Output the (X, Y) coordinate of the center of the cell containing the given text.  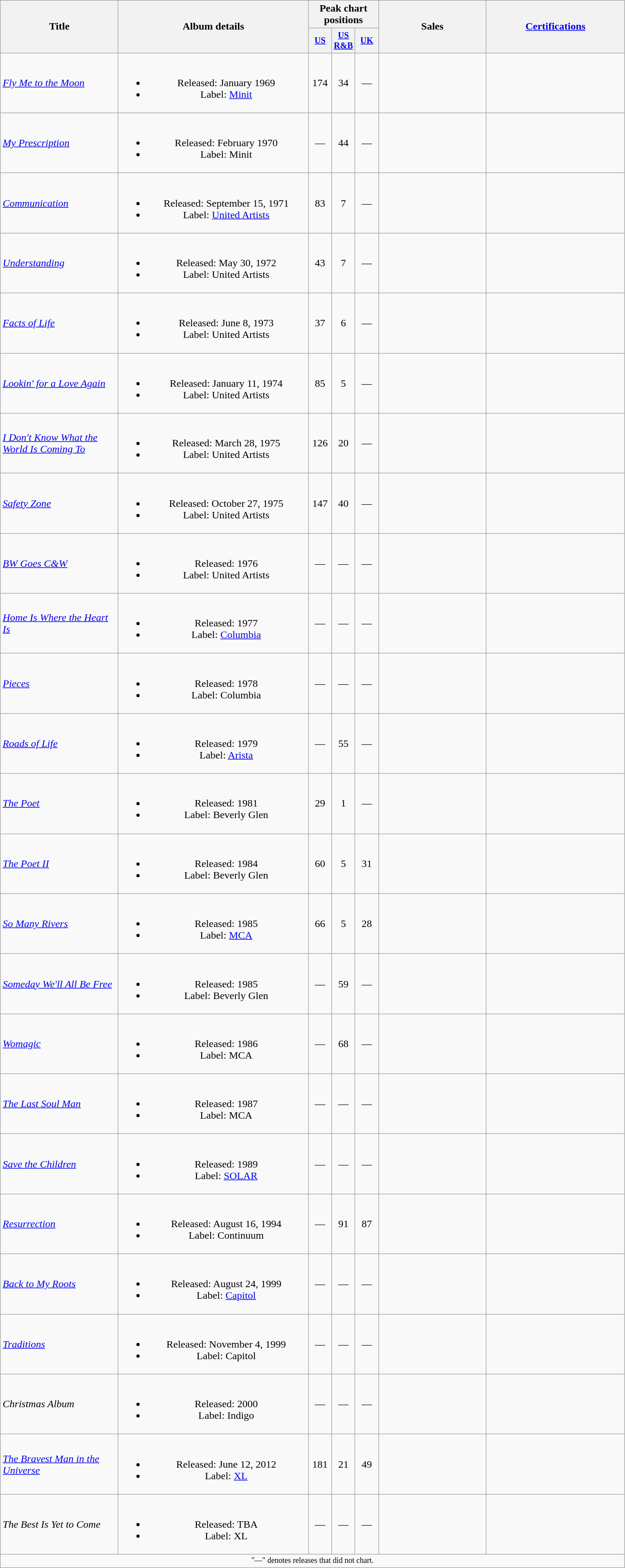
Fly Me to the Moon (59, 83)
Released: TBALabel: XL (214, 1524)
49 (367, 1464)
60 (320, 864)
20 (343, 443)
83 (320, 203)
USR&B (343, 40)
29 (320, 804)
21 (343, 1464)
Released: February 1970Label: Minit (214, 143)
147 (320, 503)
UK (367, 40)
85 (320, 383)
91 (343, 1224)
Released: 1984Label: Beverly Glen (214, 864)
Released: 1989Label: SOLAR (214, 1164)
The Poet II (59, 864)
Communication (59, 203)
126 (320, 443)
Album details (214, 27)
The Bravest Man in the Universe (59, 1464)
US (320, 40)
Title (59, 27)
44 (343, 143)
Released: 1985Label: MCA (214, 924)
Released: 1985Label: Beverly Glen (214, 984)
Released: August 24, 1999Label: Capitol (214, 1284)
40 (343, 503)
174 (320, 83)
Facts of Life (59, 323)
Back to My Roots (59, 1284)
Released: June 8, 1973Label: United Artists (214, 323)
6 (343, 323)
Released: 1981Label: Beverly Glen (214, 804)
Home Is Where the Heart Is (59, 623)
Save the Children (59, 1164)
66 (320, 924)
Released: 1976Label: United Artists (214, 563)
31 (367, 864)
87 (367, 1224)
59 (343, 984)
BW Goes C&W (59, 563)
The Poet (59, 804)
I Don't Know What the World Is Coming To (59, 443)
Released: June 12, 2012Label: XL (214, 1464)
37 (320, 323)
Peak chart positions (343, 15)
Roads of Life (59, 743)
Released: 1979Label: Arista (214, 743)
Released: August 16, 1994Label: Continuum (214, 1224)
Released: May 30, 1972Label: United Artists (214, 263)
43 (320, 263)
So Many Rivers (59, 924)
Someday We'll All Be Free (59, 984)
Sales (432, 27)
The Last Soul Man (59, 1104)
34 (343, 83)
Christmas Album (59, 1404)
Traditions (59, 1344)
"—" denotes releases that did not chart. (313, 1561)
Released: 1978Label: Columbia (214, 683)
Understanding (59, 263)
Resurrection (59, 1224)
Released: March 28, 1975Label: United Artists (214, 443)
My Prescription (59, 143)
Lookin' for a Love Again (59, 383)
Certifications (555, 27)
Released: 2000Label: Indigo (214, 1404)
181 (320, 1464)
Released: 1986Label: MCA (214, 1044)
Pieces (59, 683)
55 (343, 743)
Released: January 1969Label: Minit (214, 83)
1 (343, 804)
The Best Is Yet to Come (59, 1524)
Released: October 27, 1975Label: United Artists (214, 503)
28 (367, 924)
68 (343, 1044)
Released: November 4, 1999Label: Capitol (214, 1344)
Released: January 11, 1974Label: United Artists (214, 383)
Released: 1987Label: MCA (214, 1104)
Safety Zone (59, 503)
Womagic (59, 1044)
Released: 1977Label: Columbia (214, 623)
Released: September 15, 1971Label: United Artists (214, 203)
